Return the [X, Y] coordinate for the center point of the cell that contains the specified text.  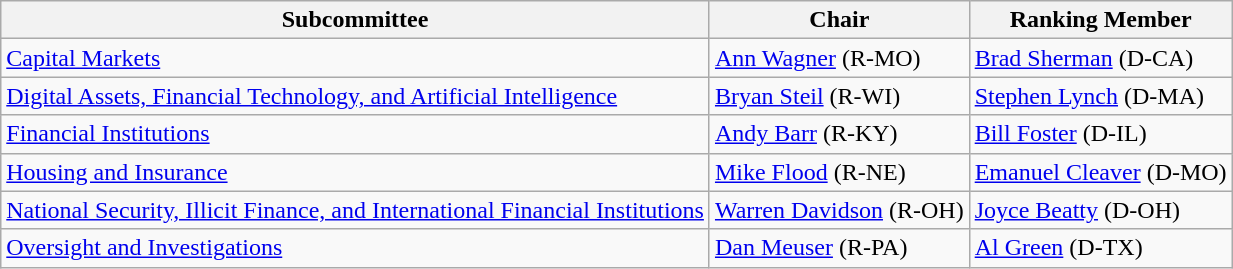
Bill Foster (D-IL) [1100, 134]
Joyce Beatty (D-OH) [1100, 210]
Digital Assets, Financial Technology, and Artificial Intelligence [356, 96]
Mike Flood (R-NE) [839, 172]
Ranking Member [1100, 20]
Oversight and Investigations [356, 248]
Andy Barr (R-KY) [839, 134]
Financial Institutions [356, 134]
Bryan Steil (R-WI) [839, 96]
Stephen Lynch (D-MA) [1100, 96]
Ann Wagner (R-MO) [839, 58]
Chair [839, 20]
Capital Markets [356, 58]
Brad Sherman (D-CA) [1100, 58]
Warren Davidson (R-OH) [839, 210]
Emanuel Cleaver (D-MO) [1100, 172]
Subcommittee [356, 20]
National Security, Illicit Finance, and International Financial Institutions [356, 210]
Al Green (D-TX) [1100, 248]
Dan Meuser (R-PA) [839, 248]
Housing and Insurance [356, 172]
